Output the [X, Y] coordinate of the center of the cell containing the given text.  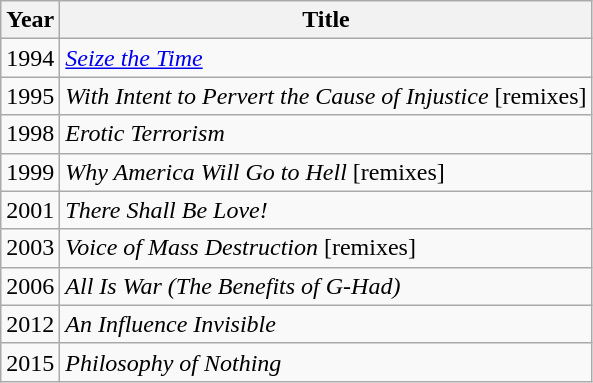
1994 [30, 58]
Voice of Mass Destruction [remixes] [326, 248]
Seize the Time [326, 58]
An Influence Invisible [326, 324]
Erotic Terrorism [326, 134]
There Shall Be Love! [326, 210]
1998 [30, 134]
With Intent to Pervert the Cause of Injustice [remixes] [326, 96]
1999 [30, 172]
Philosophy of Nothing [326, 362]
2003 [30, 248]
Year [30, 20]
2015 [30, 362]
1995 [30, 96]
All Is War (The Benefits of G-Had) [326, 286]
2006 [30, 286]
Why America Will Go to Hell [remixes] [326, 172]
2001 [30, 210]
2012 [30, 324]
Title [326, 20]
